Locate the cell with the specified text and output its [X, Y] center coordinate. 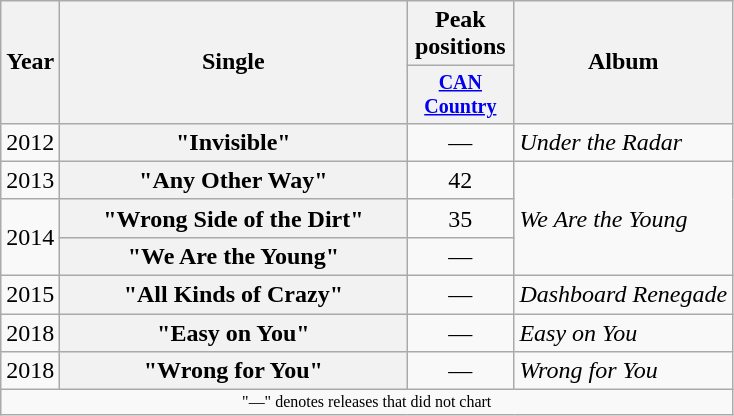
2015 [30, 295]
35 [460, 218]
42 [460, 180]
Wrong for You [624, 371]
Dashboard Renegade [624, 295]
2012 [30, 142]
"Wrong Side of the Dirt" [234, 218]
Under the Radar [624, 142]
"Any Other Way" [234, 180]
"—" denotes releases that did not chart [367, 402]
2013 [30, 180]
CAN Country [460, 94]
"Wrong for You" [234, 371]
"All Kinds of Crazy" [234, 295]
"Easy on You" [234, 333]
"We Are the Young" [234, 256]
Single [234, 62]
Easy on You [624, 333]
We Are the Young [624, 218]
Year [30, 62]
Album [624, 62]
Peak positions [460, 34]
2014 [30, 237]
"Invisible" [234, 142]
